From the cell containing the given text, extract its center point as [x, y] coordinate. 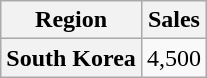
Region [72, 20]
Sales [174, 20]
South Korea [72, 58]
4,500 [174, 58]
